Provide the [X, Y] coordinate of the cell's center where the given text is located.  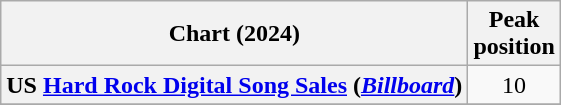
10 [514, 85]
Peakposition [514, 34]
Chart (2024) [234, 34]
US Hard Rock Digital Song Sales (Billboard) [234, 85]
